Locate the cell with the specified text and output its [x, y] center coordinate. 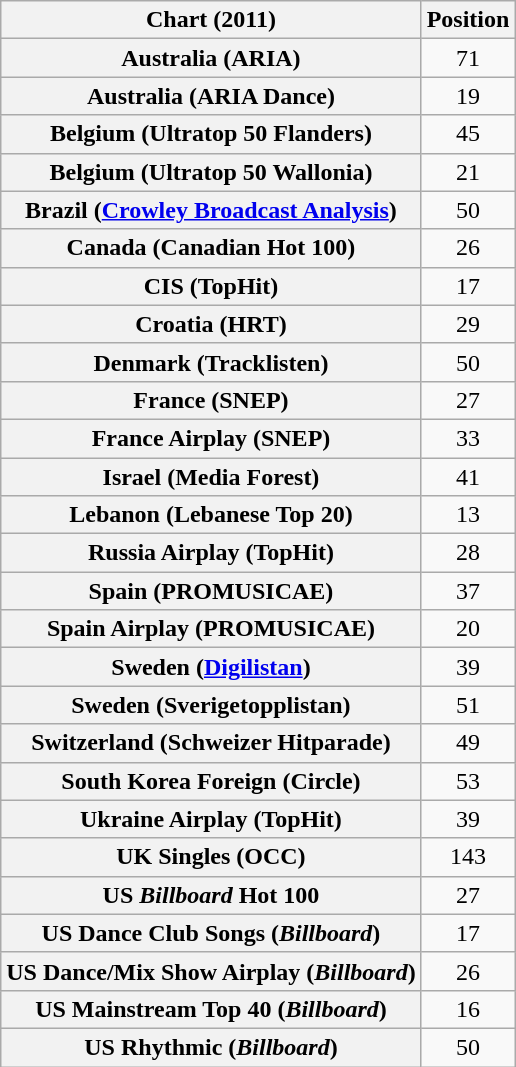
Spain Airplay (PROMUSICAE) [211, 629]
Sweden (Sverigetopplistan) [211, 705]
28 [468, 553]
49 [468, 743]
US Billboard Hot 100 [211, 895]
Sweden (Digilistan) [211, 667]
Brazil (Crowley Broadcast Analysis) [211, 210]
21 [468, 172]
Denmark (Tracklisten) [211, 362]
Belgium (Ultratop 50 Flanders) [211, 134]
Chart (2011) [211, 20]
Croatia (HRT) [211, 324]
Australia (ARIA Dance) [211, 96]
Ukraine Airplay (TopHit) [211, 819]
45 [468, 134]
13 [468, 515]
UK Singles (OCC) [211, 857]
19 [468, 96]
Russia Airplay (TopHit) [211, 553]
Spain (PROMUSICAE) [211, 591]
France (SNEP) [211, 400]
US Dance/Mix Show Airplay (Billboard) [211, 971]
41 [468, 477]
53 [468, 781]
South Korea Foreign (Circle) [211, 781]
71 [468, 58]
143 [468, 857]
29 [468, 324]
Canada (Canadian Hot 100) [211, 248]
Position [468, 20]
51 [468, 705]
US Rhythmic (Billboard) [211, 1047]
US Dance Club Songs (Billboard) [211, 933]
US Mainstream Top 40 (Billboard) [211, 1009]
Belgium (Ultratop 50 Wallonia) [211, 172]
37 [468, 591]
20 [468, 629]
33 [468, 438]
Switzerland (Schweizer Hitparade) [211, 743]
16 [468, 1009]
Israel (Media Forest) [211, 477]
France Airplay (SNEP) [211, 438]
Lebanon (Lebanese Top 20) [211, 515]
CIS (TopHit) [211, 286]
Australia (ARIA) [211, 58]
